Search for the cell housing the specified text and yield its (x, y) center coordinate. 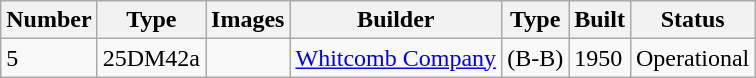
Whitcomb Company (396, 58)
Images (248, 20)
Operational (692, 58)
5 (49, 58)
Status (692, 20)
Number (49, 20)
1950 (600, 58)
Builder (396, 20)
Built (600, 20)
25DM42a (151, 58)
(B-B) (536, 58)
